Extract the [X, Y] coordinate from the center of the cell holding the provided text.  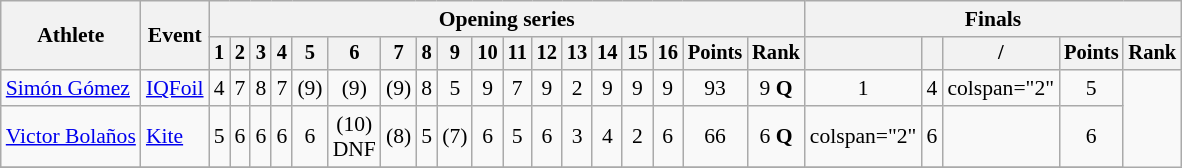
IQFoil [175, 88]
9 Q [776, 88]
15 [637, 54]
(10)DNF [354, 136]
Opening series [507, 19]
66 [715, 136]
Athlete [71, 36]
Event [175, 36]
10 [487, 54]
14 [607, 54]
Simón Gómez [71, 88]
Kite [175, 136]
12 [547, 54]
/ [1000, 54]
11 [518, 54]
(8) [398, 136]
6 Q [776, 136]
13 [577, 54]
16 [668, 54]
Victor Bolaños [71, 136]
Finals [993, 19]
93 [715, 88]
(7) [454, 136]
